Search for the cell housing the specified text and yield its (x, y) center coordinate. 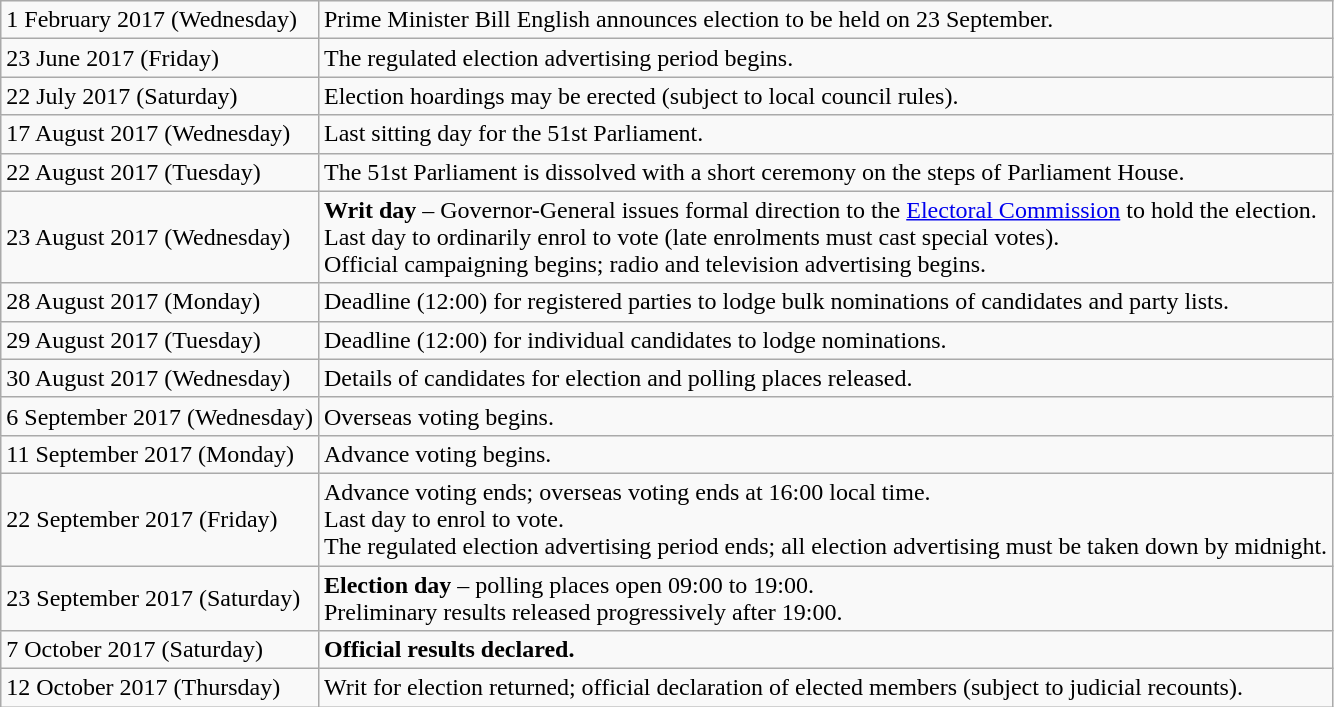
Official results declared. (825, 650)
22 July 2017 (Saturday) (160, 96)
11 September 2017 (Monday) (160, 454)
The regulated election advertising period begins. (825, 58)
6 September 2017 (Wednesday) (160, 416)
The 51st Parliament is dissolved with a short ceremony on the steps of Parliament House. (825, 172)
22 August 2017 (Tuesday) (160, 172)
23 June 2017 (Friday) (160, 58)
Advance voting begins. (825, 454)
Election hoardings may be erected (subject to local council rules). (825, 96)
28 August 2017 (Monday) (160, 302)
17 August 2017 (Wednesday) (160, 134)
Details of candidates for election and polling places released. (825, 378)
23 September 2017 (Saturday) (160, 598)
Prime Minister Bill English announces election to be held on 23 September. (825, 20)
Writ for election returned; official declaration of elected members (subject to judicial recounts). (825, 688)
Election day – polling places open 09:00 to 19:00. Preliminary results released progressively after 19:00. (825, 598)
30 August 2017 (Wednesday) (160, 378)
1 February 2017 (Wednesday) (160, 20)
Deadline (12:00) for individual candidates to lodge nominations. (825, 340)
22 September 2017 (Friday) (160, 519)
7 October 2017 (Saturday) (160, 650)
23 August 2017 (Wednesday) (160, 237)
Last sitting day for the 51st Parliament. (825, 134)
Deadline (12:00) for registered parties to lodge bulk nominations of candidates and party lists. (825, 302)
29 August 2017 (Tuesday) (160, 340)
12 October 2017 (Thursday) (160, 688)
Overseas voting begins. (825, 416)
